Detect which cell encompasses the target text, then output its [X, Y] center coordinate. 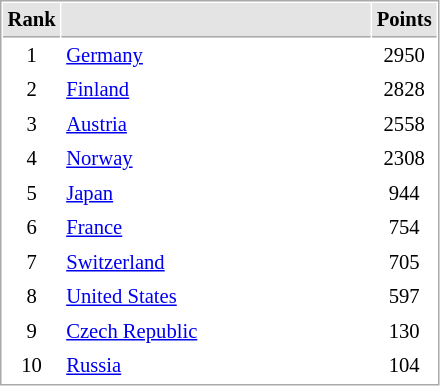
2828 [404, 90]
4 [32, 158]
Finland [216, 90]
Norway [216, 158]
2308 [404, 158]
Austria [216, 124]
705 [404, 262]
Switzerland [216, 262]
Rank [32, 20]
United States [216, 296]
2950 [404, 56]
2558 [404, 124]
Points [404, 20]
597 [404, 296]
Czech Republic [216, 332]
2 [32, 90]
5 [32, 194]
754 [404, 228]
Japan [216, 194]
Russia [216, 366]
Germany [216, 56]
3 [32, 124]
944 [404, 194]
6 [32, 228]
9 [32, 332]
France [216, 228]
130 [404, 332]
7 [32, 262]
8 [32, 296]
10 [32, 366]
1 [32, 56]
104 [404, 366]
